Provide the [X, Y] coordinate of the cell's center where the given text is located.  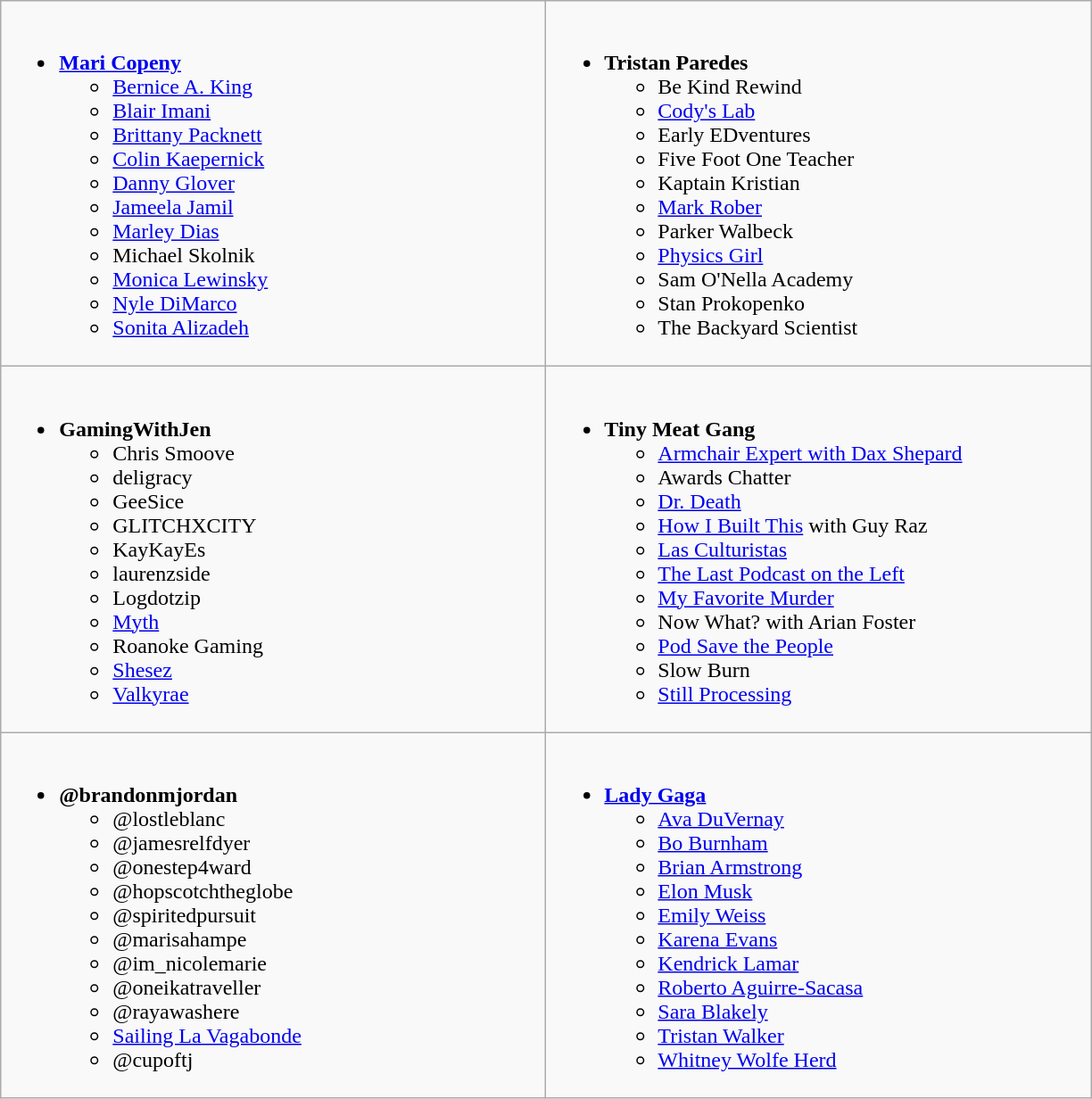
GamingWithJenChris SmoovedeligracyGeeSiceGLITCHXCITYKayKayEslaurenzsideLogdotzipMythRoanoke GamingShesezValkyrae [273, 549]
